Extract the (X, Y) coordinate from the center of the cell holding the provided text.  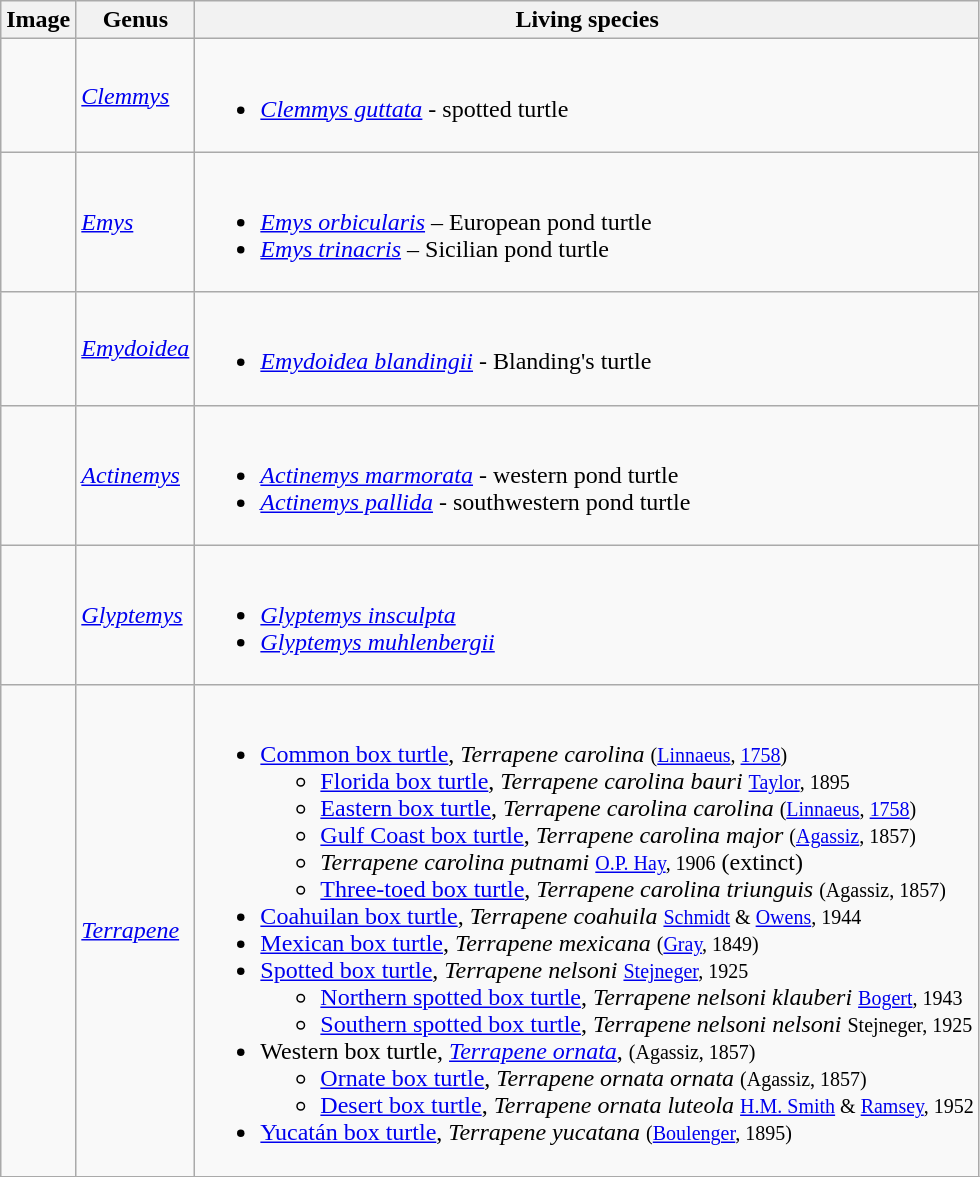
Image (38, 20)
Actinemys marmorata - western pond turtleActinemys pallida - southwestern pond turtle (587, 475)
Living species (587, 20)
Emys (136, 222)
Emys orbicularis – European pond turtleEmys trinacris – Sicilian pond turtle (587, 222)
Glyptemys (136, 615)
Terrapene (136, 930)
Genus (136, 20)
Clemmys guttata - spotted turtle (587, 96)
Glyptemys insculptaGlyptemys muhlenbergii (587, 615)
Emydoidea (136, 348)
Clemmys (136, 96)
Actinemys (136, 475)
Emydoidea blandingii - Blanding's turtle (587, 348)
